Provide the [X, Y] coordinate of the cell's center where the given text is located.  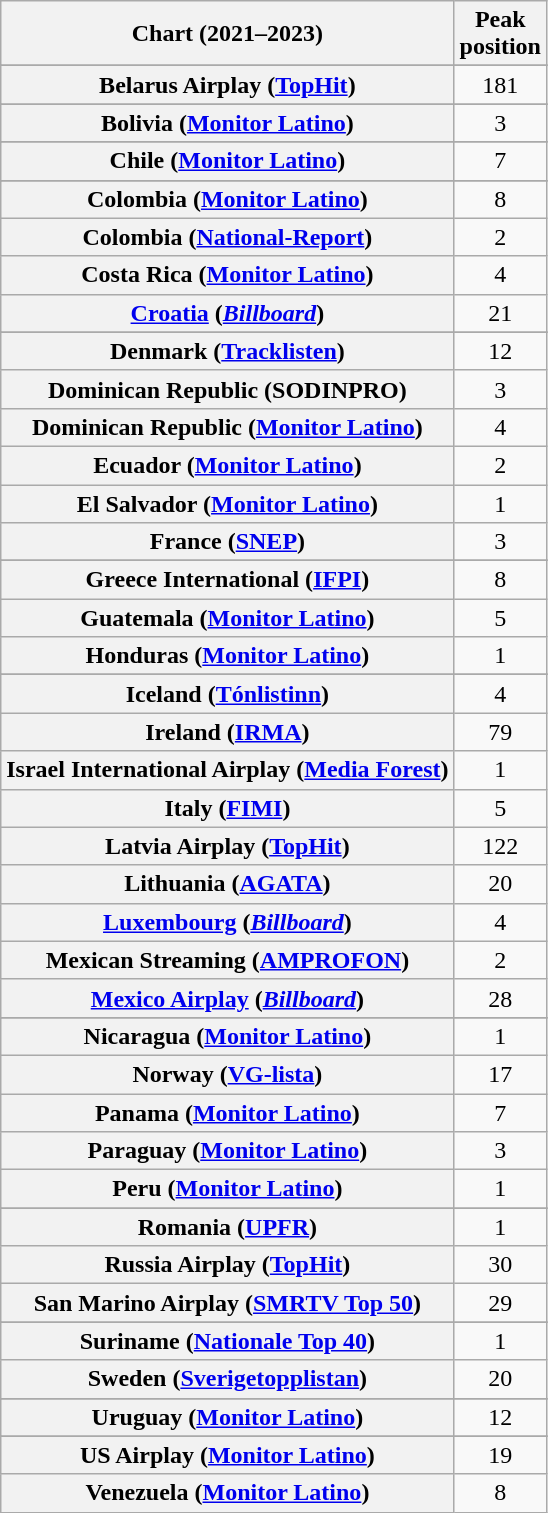
Israel International Airplay (Media Forest) [228, 770]
29 [500, 1303]
Ireland (IRMA) [228, 732]
Norway (VG-lista) [228, 1074]
France (SNEP) [228, 542]
Italy (FIMI) [228, 808]
Mexican Streaming (AMPROFON) [228, 960]
Latvia Airplay (TopHit) [228, 846]
Paraguay (Monitor Latino) [228, 1151]
19 [500, 1455]
Iceland (Tónlistinn) [228, 694]
Suriname (Nationale Top 40) [228, 1341]
El Salvador (Monitor Latino) [228, 503]
San Marino Airplay (SMRTV Top 50) [228, 1303]
Dominican Republic (Monitor Latino) [228, 427]
Greece International (IFPI) [228, 580]
Dominican Republic (SODINPRO) [228, 389]
79 [500, 732]
Croatia (Billboard) [228, 313]
Mexico Airplay (Billboard) [228, 998]
Nicaragua (Monitor Latino) [228, 1036]
181 [500, 85]
21 [500, 313]
Uruguay (Monitor Latino) [228, 1417]
Colombia (Monitor Latino) [228, 199]
Denmark (Tracklisten) [228, 351]
Romania (UPFR) [228, 1227]
US Airplay (Monitor Latino) [228, 1455]
28 [500, 998]
Panama (Monitor Latino) [228, 1113]
Honduras (Monitor Latino) [228, 656]
Peru (Monitor Latino) [228, 1189]
Peakposition [500, 34]
Russia Airplay (TopHit) [228, 1265]
Sweden (Sverigetopplistan) [228, 1379]
Lithuania (AGATA) [228, 884]
Guatemala (Monitor Latino) [228, 618]
Bolivia (Monitor Latino) [228, 123]
Luxembourg (Billboard) [228, 922]
Chart (2021–2023) [228, 34]
17 [500, 1074]
Chile (Monitor Latino) [228, 161]
Costa Rica (Monitor Latino) [228, 275]
122 [500, 846]
Venezuela (Monitor Latino) [228, 1493]
Belarus Airplay (TopHit) [228, 85]
Ecuador (Monitor Latino) [228, 465]
Colombia (National-Report) [228, 237]
30 [500, 1265]
